From the cell containing the given text, extract its center point as [X, Y] coordinate. 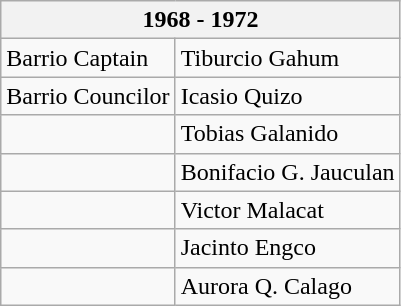
Jacinto Engco [288, 248]
Barrio Captain [88, 58]
Aurora Q. Calago [288, 286]
1968 - 1972 [200, 20]
Icasio Quizo [288, 96]
Victor Malacat [288, 210]
Barrio Councilor [88, 96]
Tiburcio Gahum [288, 58]
Tobias Galanido [288, 134]
Bonifacio G. Jauculan [288, 172]
